Identify which cell holds the provided text, then report its [x, y] central coordinate. 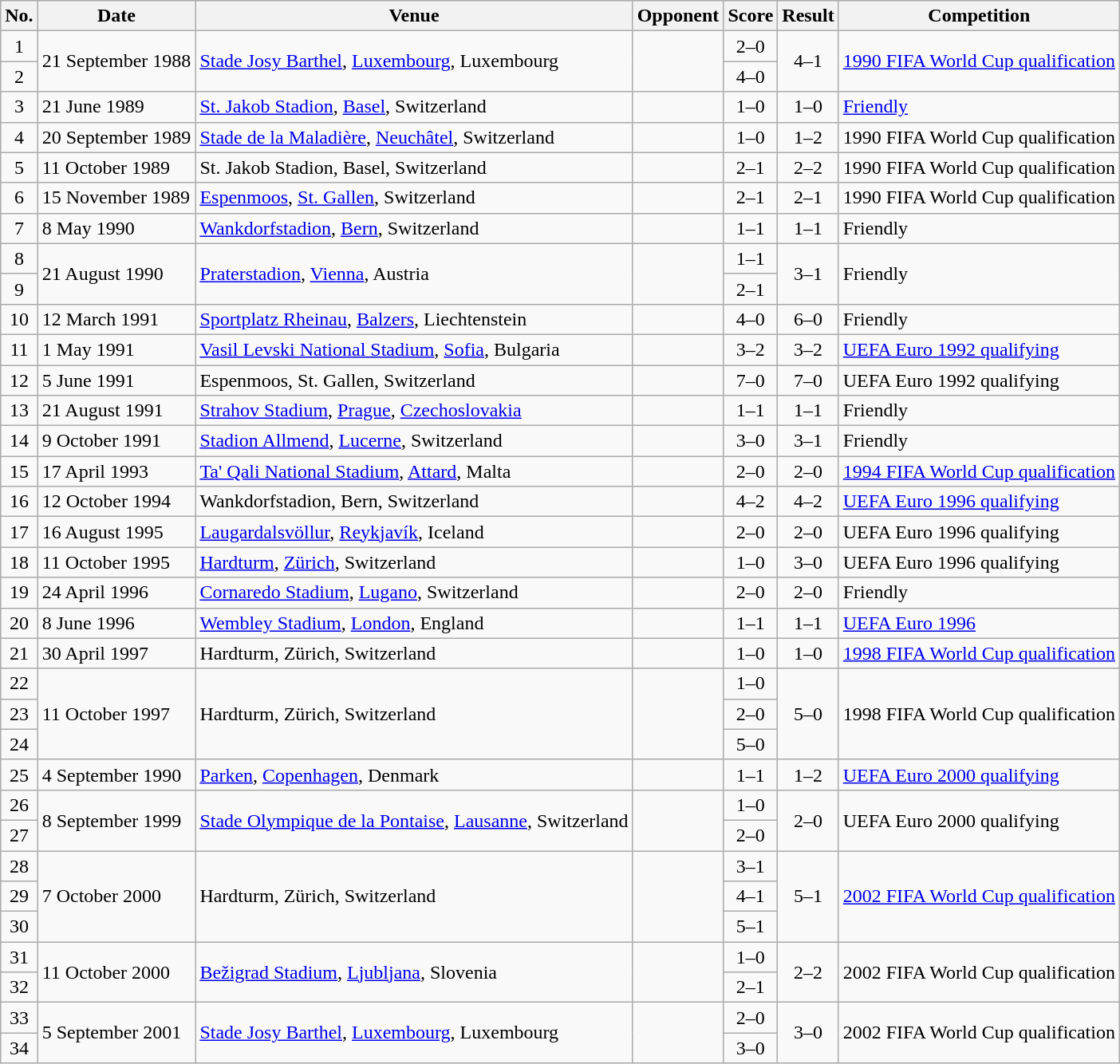
Praterstadion, Vienna, Austria [414, 274]
6 [19, 198]
Venue [414, 16]
30 [19, 927]
21 June 1989 [116, 107]
12 October 1994 [116, 502]
30 April 1997 [116, 653]
Result [808, 16]
25 [19, 774]
21 August 1990 [116, 274]
Cornaredo Stadium, Lugano, Switzerland [414, 593]
6–0 [808, 319]
32 [19, 987]
11 October 2000 [116, 972]
4 [19, 137]
Vasil Levski National Stadium, Sofia, Bulgaria [414, 349]
16 August 1995 [116, 532]
2 [19, 77]
12 March 1991 [116, 319]
7 [19, 228]
33 [19, 1018]
23 [19, 714]
Stade Olympique de la Pontaise, Lausanne, Switzerland [414, 820]
29 [19, 897]
15 [19, 471]
28 [19, 865]
21 August 1991 [116, 411]
8 May 1990 [116, 228]
3 [19, 107]
26 [19, 805]
Date [116, 16]
27 [19, 835]
9 [19, 289]
8 [19, 258]
12 [19, 380]
Laugardalsvöllur, Reykjavík, Iceland [414, 532]
11 October 1989 [116, 167]
11 October 1997 [116, 714]
Competition [979, 16]
15 November 1989 [116, 198]
10 [19, 319]
11 [19, 349]
Wembley Stadium, London, England [414, 623]
20 [19, 623]
Ta' Qali National Stadium, Attard, Malta [414, 471]
24 [19, 744]
Score [751, 16]
7 October 2000 [116, 896]
18 [19, 562]
Opponent [678, 16]
Parken, Copenhagen, Denmark [414, 774]
21 [19, 653]
5 September 2001 [116, 1033]
Stadion Allmend, Lucerne, Switzerland [414, 441]
Bežigrad Stadium, Ljubljana, Slovenia [414, 972]
34 [19, 1048]
4 September 1990 [116, 774]
11 October 1995 [116, 562]
17 April 1993 [116, 471]
13 [19, 411]
9 October 1991 [116, 441]
24 April 1996 [116, 593]
14 [19, 441]
UEFA Euro 1996 [979, 623]
31 [19, 957]
1 [19, 46]
5 [19, 167]
Sportplatz Rheinau, Balzers, Liechtenstein [414, 319]
No. [19, 16]
8 September 1999 [116, 820]
19 [19, 593]
1994 FIFA World Cup qualification [979, 471]
21 September 1988 [116, 61]
22 [19, 684]
8 June 1996 [116, 623]
17 [19, 532]
5 June 1991 [116, 380]
1 May 1991 [116, 349]
Strahov Stadium, Prague, Czechoslovakia [414, 411]
20 September 1989 [116, 137]
Stade de la Maladière, Neuchâtel, Switzerland [414, 137]
16 [19, 502]
